Pinpoint the cell where the given text exists, returning its (X, Y) midpoint coordinate. 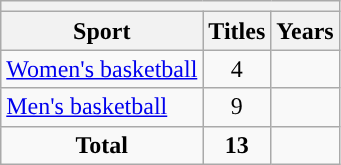
Total (102, 145)
Years (305, 31)
Women's basketball (102, 69)
13 (237, 145)
Titles (237, 31)
4 (237, 69)
9 (237, 107)
Men's basketball (102, 107)
Sport (102, 31)
